Capture the cell that displays the provided text and extract its (X, Y) central coordinate. 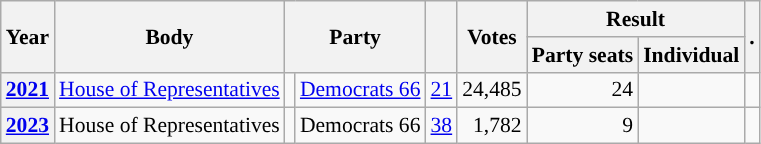
2023 (28, 126)
Votes (492, 36)
Result (636, 19)
38 (442, 126)
9 (582, 126)
1,782 (492, 126)
Year (28, 36)
21 (442, 90)
. (752, 36)
24,485 (492, 90)
Party seats (582, 55)
2021 (28, 90)
Party (356, 36)
Individual (691, 55)
Body (170, 36)
24 (582, 90)
